Return the (x, y) coordinate for the center point of the cell that contains the specified text.  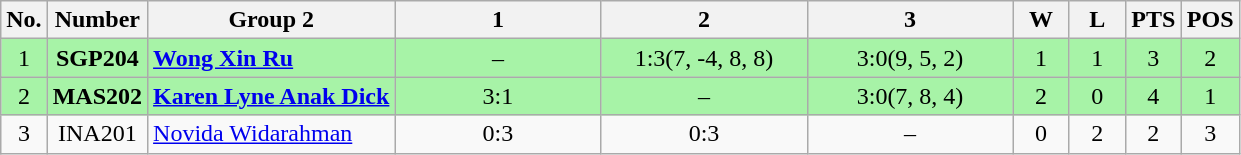
Karen Lyne Anak Dick (272, 96)
W (1041, 20)
4 (1153, 96)
Wong Xin Ru (272, 58)
3:0(7, 8, 4) (910, 96)
L (1097, 20)
No. (24, 20)
Group 2 (272, 20)
POS (1210, 20)
3:0(9, 5, 2) (910, 58)
1:3(7, -4, 8, 8) (704, 58)
PTS (1153, 20)
SGP204 (97, 58)
3:1 (498, 96)
Number (97, 20)
Novida Widarahman (272, 134)
INA201 (97, 134)
MAS202 (97, 96)
